Scan for the cell matching the given text and deliver its (x, y) coordinate at center. 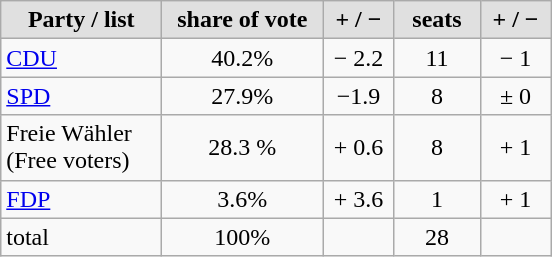
+ 0.6 (358, 148)
+ 3.6 (358, 199)
Party / list (82, 20)
−1.9 (358, 96)
Freie Wähler (Free voters) (82, 148)
1 (437, 199)
28 (437, 237)
− 1 (516, 58)
total (82, 237)
share of vote (242, 20)
3.6% (242, 199)
CDU (82, 58)
SPD (82, 96)
seats (437, 20)
− 2.2 (358, 58)
± 0 (516, 96)
40.2% (242, 58)
11 (437, 58)
28.3 % (242, 148)
100% (242, 237)
FDP (82, 199)
27.9% (242, 96)
